For the text-containing cell, return its midpoint in [X, Y] coordinate format. 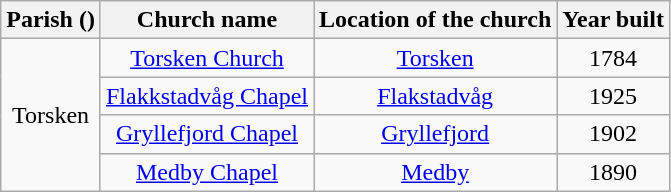
1890 [614, 172]
Flakstadvåg [436, 96]
Church name [206, 20]
Year built [614, 20]
Medby [436, 172]
1784 [614, 58]
Flakkstadvåg Chapel [206, 96]
Gryllefjord [436, 134]
Parish () [51, 20]
1902 [614, 134]
Medby Chapel [206, 172]
1925 [614, 96]
Torsken Church [206, 58]
Gryllefjord Chapel [206, 134]
Location of the church [436, 20]
